Determine the [X, Y] coordinate at the center of the cell enclosing the given text.  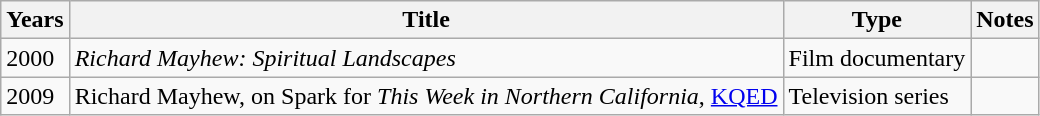
Title [426, 20]
Television series [877, 96]
2000 [35, 58]
Notes [1005, 20]
Richard Mayhew: Spiritual Landscapes [426, 58]
2009 [35, 96]
Film documentary [877, 58]
Type [877, 20]
Richard Mayhew, on Spark for This Week in Northern California, KQED [426, 96]
Years [35, 20]
